Detect which cell encompasses the target text, then output its [x, y] center coordinate. 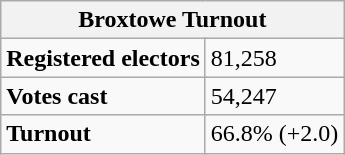
54,247 [274, 96]
Turnout [104, 134]
66.8% (+2.0) [274, 134]
Votes cast [104, 96]
81,258 [274, 58]
Registered electors [104, 58]
Broxtowe Turnout [172, 20]
